Locate the cell with the specified text and output its (x, y) center coordinate. 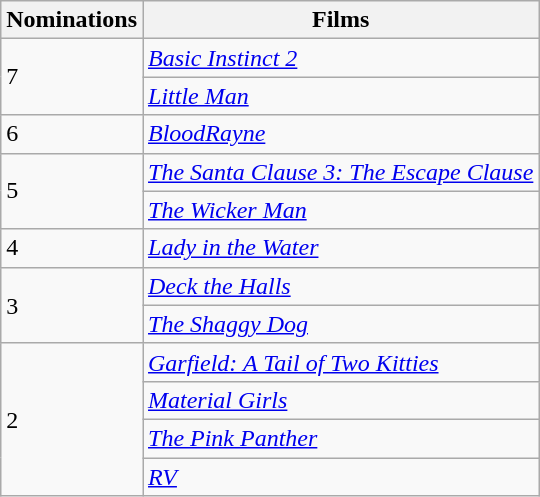
3 (72, 305)
4 (72, 248)
2 (72, 419)
Garfield: A Tail of Two Kitties (340, 362)
5 (72, 191)
6 (72, 134)
Little Man (340, 96)
The Santa Clause 3: The Escape Clause (340, 172)
The Wicker Man (340, 210)
The Shaggy Dog (340, 324)
Nominations (72, 20)
Material Girls (340, 400)
7 (72, 77)
BloodRayne (340, 134)
Basic Instinct 2 (340, 58)
RV (340, 477)
The Pink Panther (340, 438)
Lady in the Water (340, 248)
Deck the Halls (340, 286)
Films (340, 20)
